Capture the cell that displays the provided text and extract its [X, Y] central coordinate. 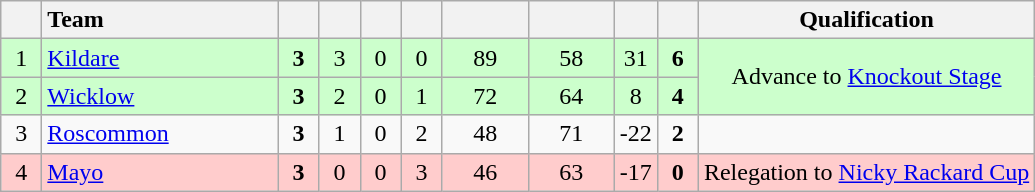
Wicklow [160, 96]
72 [485, 96]
89 [485, 58]
Qualification [866, 20]
Relegation to Nicky Rackard Cup [866, 172]
63 [571, 172]
64 [571, 96]
Mayo [160, 172]
Roscommon [160, 134]
71 [571, 134]
58 [571, 58]
6 [678, 58]
Kildare [160, 58]
-17 [636, 172]
46 [485, 172]
-22 [636, 134]
Advance to Knockout Stage [866, 77]
31 [636, 58]
48 [485, 134]
8 [636, 96]
Team [160, 20]
